Identify which cell holds the provided text, then report its (X, Y) central coordinate. 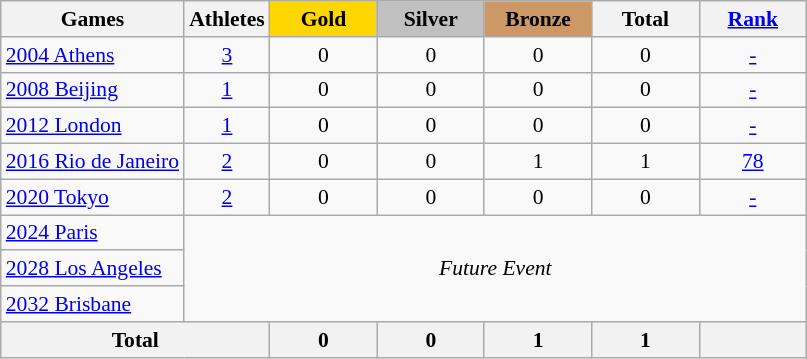
Rank (752, 19)
78 (752, 162)
Silver (430, 19)
3 (227, 55)
Games (92, 19)
2004 Athens (92, 55)
2032 Brisbane (92, 304)
2016 Rio de Janeiro (92, 162)
2012 London (92, 126)
2028 Los Angeles (92, 269)
2020 Tokyo (92, 197)
Athletes (227, 19)
2008 Beijing (92, 90)
Gold (324, 19)
Future Event (495, 268)
2024 Paris (92, 233)
Bronze (538, 19)
